Extract the (X, Y) coordinate from the center of the cell holding the provided text.  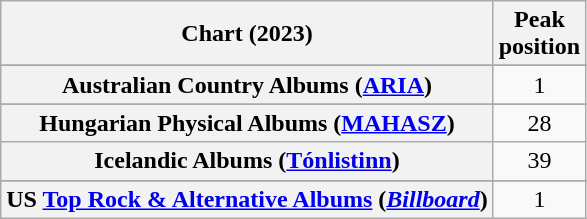
Peakposition (539, 34)
US Top Rock & Alternative Albums (Billboard) (247, 199)
Hungarian Physical Albums (MAHASZ) (247, 123)
28 (539, 123)
Icelandic Albums (Tónlistinn) (247, 161)
Australian Country Albums (ARIA) (247, 85)
Chart (2023) (247, 34)
39 (539, 161)
